Provide the [x, y] coordinate of the cell's center where the given text is located.  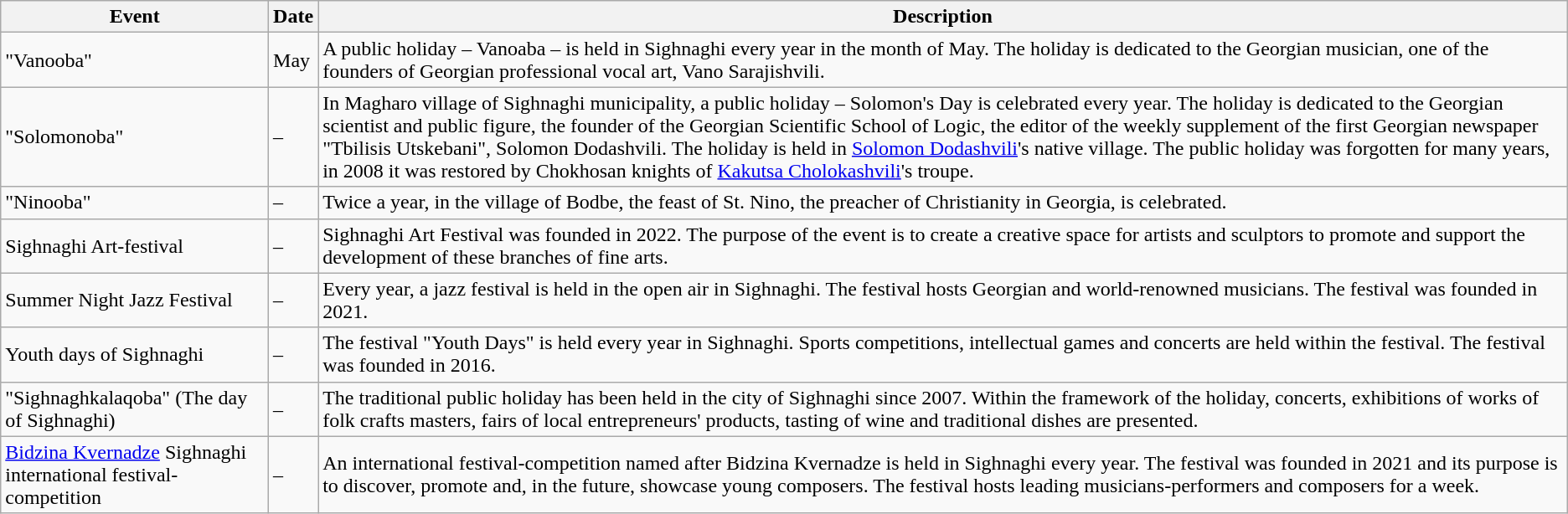
"Ninooba" [135, 203]
Date [293, 17]
"Sighnaghkalaqoba" (The day of Sighnaghi) [135, 409]
Event [135, 17]
"Vanooba" [135, 60]
Bidzina Kvernadze Sighnaghi international festival-competition [135, 475]
Twice a year, in the village of Bodbe, the feast of St. Nino, the preacher of Christianity in Georgia, is celebrated. [943, 203]
"Solomonoba" [135, 137]
Sighnaghi Art-festival [135, 246]
Youth days of Sighnaghi [135, 355]
Summer Night Jazz Festival [135, 300]
Description [943, 17]
May [293, 60]
